Detect which cell encompasses the target text, then output its [x, y] center coordinate. 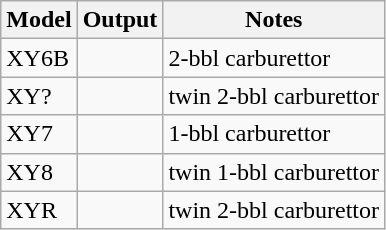
XYR [39, 210]
Notes [274, 20]
Model [39, 20]
XY8 [39, 172]
1-bbl carburettor [274, 134]
XY? [39, 96]
XY7 [39, 134]
Output [120, 20]
twin 1-bbl carburettor [274, 172]
XY6B [39, 58]
2-bbl carburettor [274, 58]
